Return [x, y] of the center of cell containing provided text 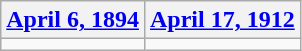
April 6, 1894 [73, 20]
April 17, 1912 [222, 20]
